Find where the given text appears and provide that cell's center as [X, Y] coordinate. 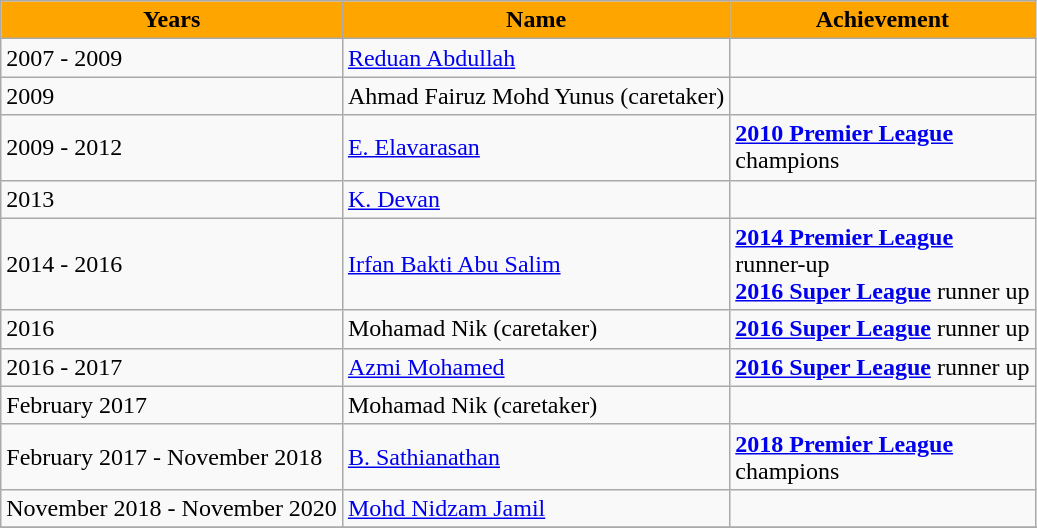
Name [536, 20]
Achievement [882, 20]
2009 - 2012 [172, 148]
2014 - 2016 [172, 264]
2009 [172, 96]
2016 [172, 329]
B. Sathianathan [536, 456]
Azmi Mohamed [536, 367]
2018 Premier League champions [882, 456]
Irfan Bakti Abu Salim [536, 264]
November 2018 - November 2020 [172, 508]
Reduan Abdullah [536, 58]
February 2017 [172, 405]
2016 - 2017 [172, 367]
K. Devan [536, 199]
Ahmad Fairuz Mohd Yunus (caretaker) [536, 96]
2010 Premier League champions [882, 148]
Years [172, 20]
2007 - 2009 [172, 58]
2014 Premier League runner-up 2016 Super League runner up [882, 264]
2013 [172, 199]
E. Elavarasan [536, 148]
Mohd Nidzam Jamil [536, 508]
February 2017 - November 2018 [172, 456]
